Detect which cell encompasses the target text, then output its (x, y) center coordinate. 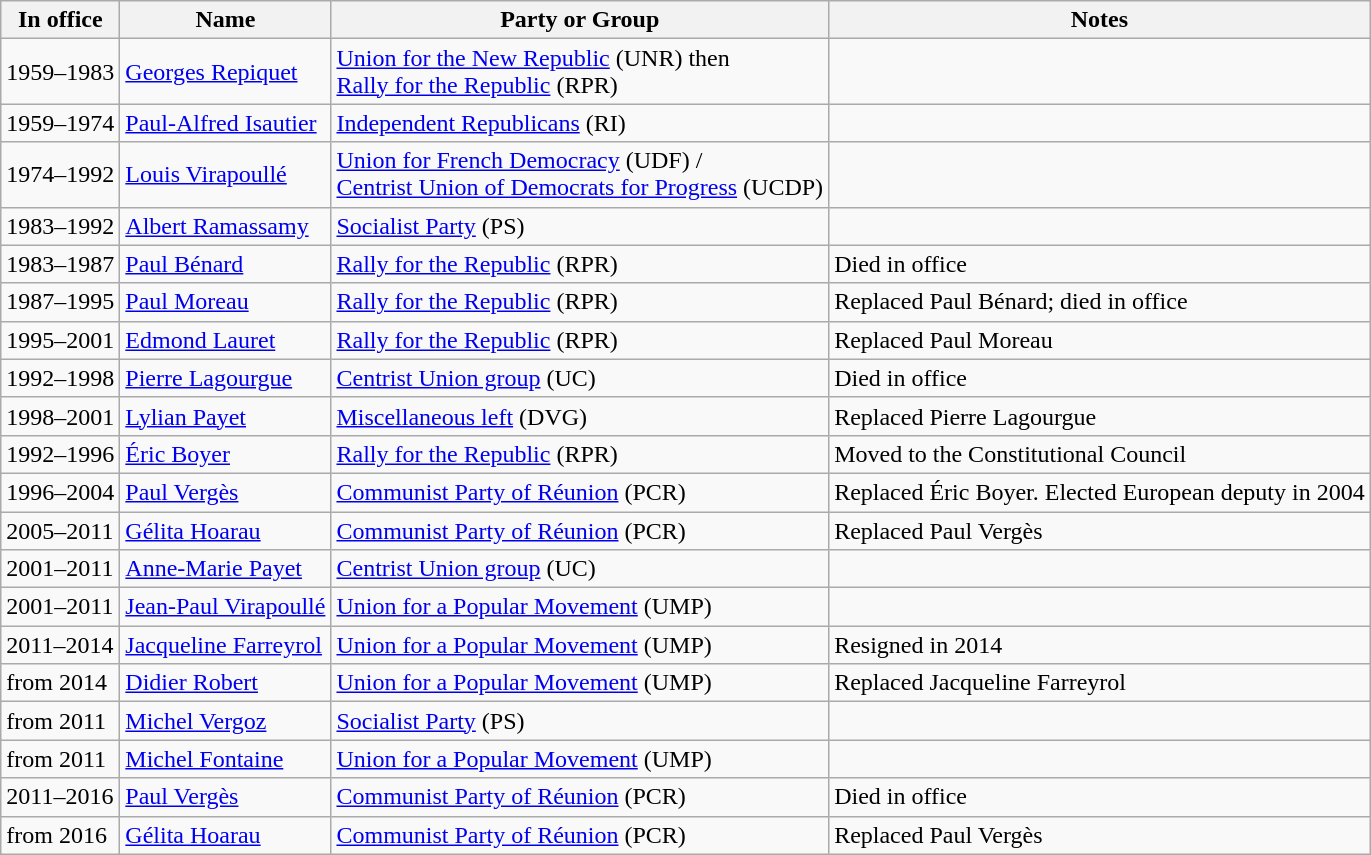
Name (226, 20)
1992–1998 (60, 378)
Resigned in 2014 (1100, 645)
Union for French Democracy (UDF) / Centrist Union of Democrats for Progress (UCDP) (580, 174)
Pierre Lagourgue (226, 378)
1959–1983 (60, 72)
Replaced Jacqueline Farreyrol (1100, 683)
Louis Virapoullé (226, 174)
Replaced Paul Moreau (1100, 340)
Miscellaneous left (DVG) (580, 416)
Lylian Payet (226, 416)
Replaced Paul Bénard; died in office (1100, 302)
1959–1974 (60, 123)
Michel Vergoz (226, 721)
1974–1992 (60, 174)
1987–1995 (60, 302)
Didier Robert (226, 683)
Replaced Éric Boyer. Elected European deputy in 2004 (1100, 492)
Notes (1100, 20)
from 2014 (60, 683)
Jean-Paul Virapoullé (226, 607)
2005–2011 (60, 531)
Michel Fontaine (226, 759)
2011–2016 (60, 797)
1992–1996 (60, 454)
Albert Ramassamy (226, 226)
Edmond Lauret (226, 340)
from 2016 (60, 835)
Replaced Pierre Lagourgue (1100, 416)
Paul Bénard (226, 264)
Party or Group (580, 20)
1983–1987 (60, 264)
Jacqueline Farreyrol (226, 645)
2011–2014 (60, 645)
Union for the New Republic (UNR) thenRally for the Republic (RPR) (580, 72)
1983–1992 (60, 226)
Independent Republicans (RI) (580, 123)
Georges Repiquet (226, 72)
1995–2001 (60, 340)
Moved to the Constitutional Council (1100, 454)
1998–2001 (60, 416)
In office (60, 20)
Paul-Alfred Isautier (226, 123)
Éric Boyer (226, 454)
Anne-Marie Payet (226, 569)
1996–2004 (60, 492)
Paul Moreau (226, 302)
